Determine the [x, y] coordinate at the center of the cell enclosing the given text.  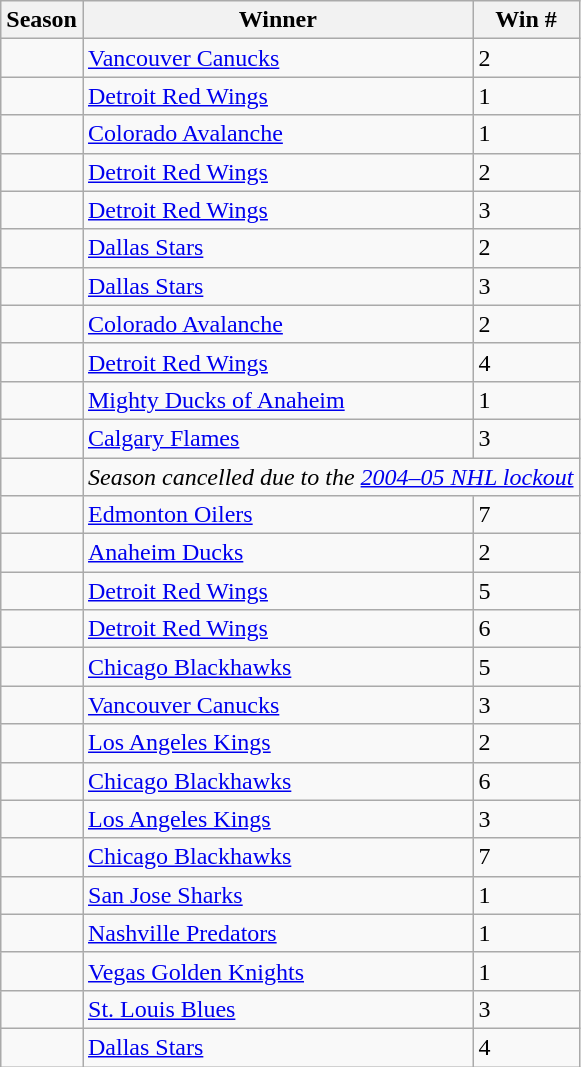
San Jose Sharks [278, 895]
Mighty Ducks of Anaheim [278, 400]
Anaheim Ducks [278, 553]
Calgary Flames [278, 438]
St. Louis Blues [278, 1009]
Season cancelled due to the 2004–05 NHL lockout [330, 477]
Season [42, 20]
Win # [526, 20]
Edmonton Oilers [278, 515]
Nashville Predators [278, 933]
Vegas Golden Knights [278, 971]
Winner [278, 20]
